Capture the cell that displays the provided text and extract its [X, Y] central coordinate. 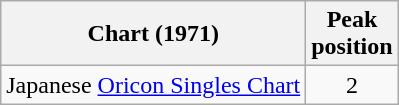
2 [352, 85]
Peakposition [352, 34]
Japanese Oricon Singles Chart [154, 85]
Chart (1971) [154, 34]
